Return (X, Y) of the center of cell containing provided text 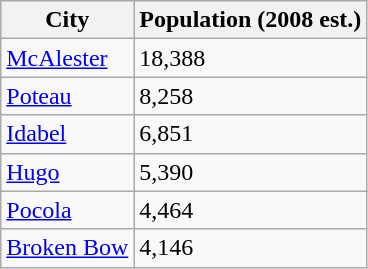
Poteau (68, 96)
City (68, 20)
McAlester (68, 58)
18,388 (250, 58)
5,390 (250, 172)
4,146 (250, 248)
4,464 (250, 210)
Pocola (68, 210)
6,851 (250, 134)
Population (2008 est.) (250, 20)
Hugo (68, 172)
Broken Bow (68, 248)
8,258 (250, 96)
Idabel (68, 134)
